Find where the given text appears and provide that cell's center as [x, y] coordinate. 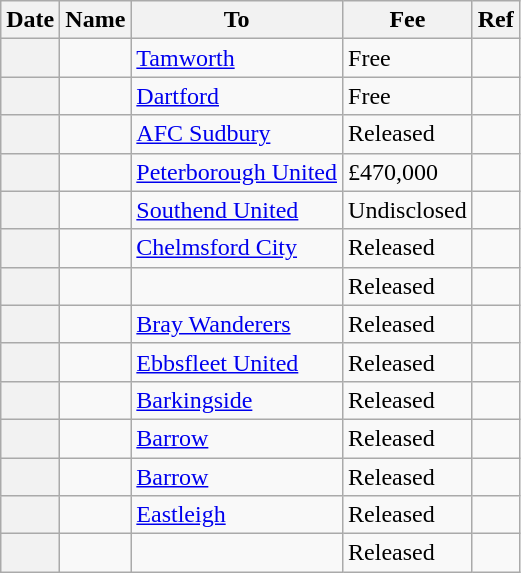
Bray Wanderers [237, 324]
Chelmsford City [237, 248]
Barkingside [237, 400]
Peterborough United [237, 172]
Southend United [237, 210]
To [237, 20]
Name [96, 20]
Ebbsfleet United [237, 362]
Eastleigh [237, 515]
Dartford [237, 96]
Fee [408, 20]
£470,000 [408, 172]
Tamworth [237, 58]
AFC Sudbury [237, 134]
Undisclosed [408, 210]
Ref [496, 20]
Date [30, 20]
